Search for the cell housing the specified text and yield its (x, y) center coordinate. 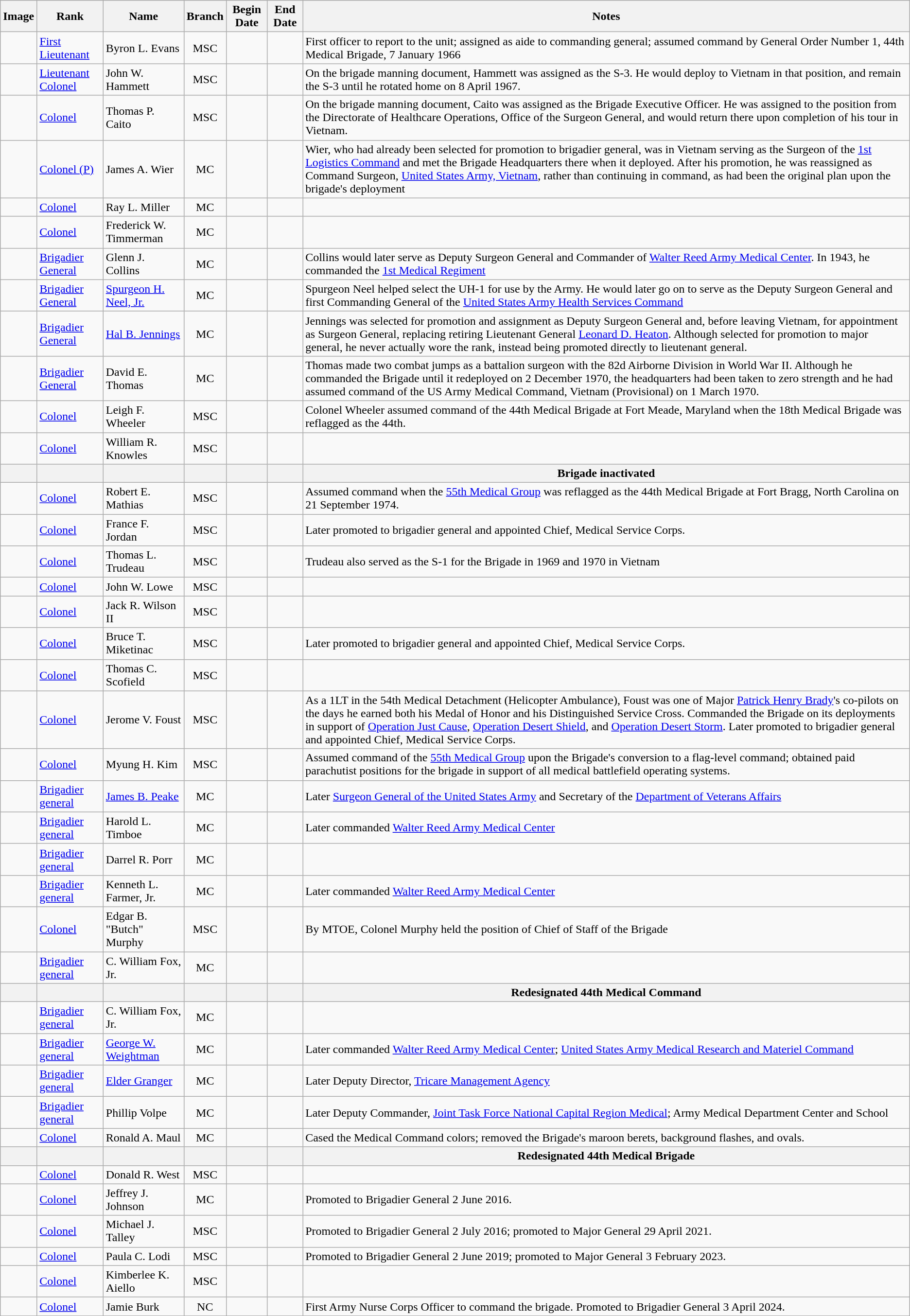
Begin Date (247, 17)
Cased the Medical Command colors; removed the Brigade's maroon berets, background flashes, and ovals. (607, 1138)
NC (205, 1306)
Jeffrey J. Johnson (143, 1200)
Promoted to Brigadier General 2 July 2016; promoted to Major General 29 April 2021. (607, 1231)
Bruce T. Miketinac (143, 644)
Redesignated 44th Medical Brigade (607, 1156)
David E. Thomas (143, 378)
Brigade inactivated (607, 474)
Jerome V. Foust (143, 719)
Trudeau also served as the S-1 for the Brigade in 1969 and 1970 in Vietnam (607, 562)
Collins would later serve as Deputy Surgeon General and Commander of Walter Reed Army Medical Center. In 1943, he commanded the 1st Medical Regiment (607, 263)
Assumed command when the 55th Medical Group was reflagged as the 44th Medical Brigade at Fort Bragg, North Carolina on 21 September 1974. (607, 499)
Frederick W. Timmerman (143, 232)
Later Deputy Commander, Joint Task Force National Capital Region Medical; Army Medical Department Center and School (607, 1112)
Jamie Burk (143, 1306)
Spurgeon H. Neel, Jr. (143, 296)
Notes (607, 17)
Colonel (P) (70, 169)
First Army Nurse Corps Officer to command the brigade. Promoted to Brigadier General 3 April 2024. (607, 1306)
Later Surgeon General of the United States Army and Secretary of the Department of Veterans Affairs (607, 796)
Kimberlee K. Aiello (143, 1281)
Myung H. Kim (143, 764)
Glenn J. Collins (143, 263)
Jack R. Wilson II (143, 612)
James B. Peake (143, 796)
Byron L. Evans (143, 48)
Lieutenant Colonel (70, 80)
Later Deputy Director, Tricare Management Agency (607, 1081)
Name (143, 17)
First Lieutenant (70, 48)
Branch (205, 17)
Kenneth L. Farmer, Jr. (143, 891)
James A. Wier (143, 169)
Rank (70, 17)
Darrel R. Porr (143, 860)
Ronald A. Maul (143, 1138)
Thomas C. Scofield (143, 675)
Hal B. Jennings (143, 333)
Ray L. Miller (143, 207)
Thomas L. Trudeau (143, 562)
Robert E. Mathias (143, 499)
End Date (285, 17)
George W. Weightman (143, 1049)
Later commanded Walter Reed Army Medical Center; United States Army Medical Research and Materiel Command (607, 1049)
Promoted to Brigadier General 2 June 2019; promoted to Major General 3 February 2023. (607, 1256)
Edgar B. "Butch" Murphy (143, 929)
Harold L. Timboe (143, 827)
John W. Lowe (143, 587)
Promoted to Brigadier General 2 June 2016. (607, 1200)
By MTOE, Colonel Murphy held the position of Chief of Staff of the Brigade (607, 929)
Leigh F. Wheeler (143, 416)
Redesignated 44th Medical Command (607, 993)
John W. Hammett (143, 80)
Donald R. West (143, 1175)
Paula C. Lodi (143, 1256)
Michael J. Talley (143, 1231)
Phillip Volpe (143, 1112)
Image (18, 17)
Colonel Wheeler assumed command of the 44th Medical Brigade at Fort Meade, Maryland when the 18th Medical Brigade was reflagged as the 44th. (607, 416)
Elder Granger (143, 1081)
William R. Knowles (143, 448)
Thomas P. Caito (143, 118)
France F. Jordan (143, 530)
